Extract the (x, y) coordinate from the center of the cell holding the provided text.  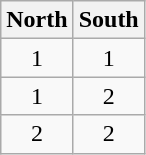
South (108, 20)
North (37, 20)
